From the cell containing the given text, extract its center point as (X, Y) coordinate. 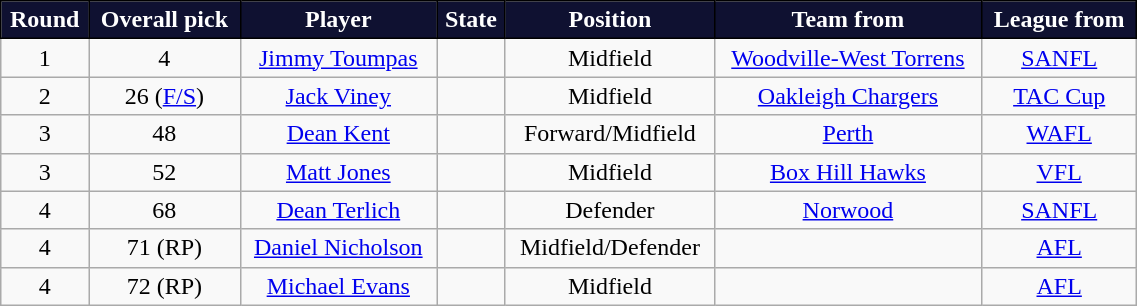
Oakleigh Chargers (848, 96)
52 (164, 172)
Team from (848, 20)
2 (45, 96)
Position (610, 20)
Dean Kent (338, 134)
72 (RP) (164, 286)
Matt Jones (338, 172)
68 (164, 210)
Box Hill Hawks (848, 172)
WAFL (1060, 134)
Defender (610, 210)
Midfield/Defender (610, 248)
1 (45, 58)
VFL (1060, 172)
Woodville-West Torrens (848, 58)
48 (164, 134)
Dean Terlich (338, 210)
Daniel Nicholson (338, 248)
TAC Cup (1060, 96)
Overall pick (164, 20)
Forward/Midfield (610, 134)
26 (F/S) (164, 96)
Norwood (848, 210)
Jimmy Toumpas (338, 58)
Jack Viney (338, 96)
League from (1060, 20)
Michael Evans (338, 286)
Player (338, 20)
State (472, 20)
Perth (848, 134)
Round (45, 20)
71 (RP) (164, 248)
